Scan for the cell matching the given text and deliver its (x, y) coordinate at center. 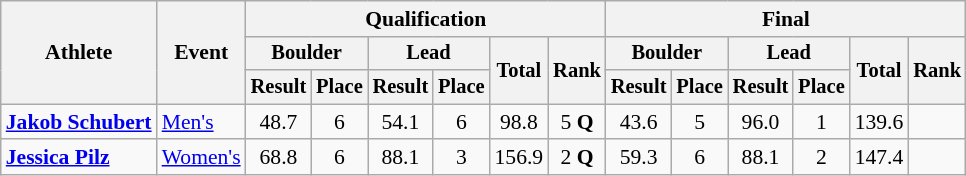
147.4 (880, 158)
139.6 (880, 122)
Final (786, 19)
98.8 (520, 122)
Qualification (426, 19)
Event (202, 52)
2 (821, 158)
1 (821, 122)
2 Q (577, 158)
156.9 (520, 158)
Jakob Schubert (79, 122)
68.8 (279, 158)
96.0 (761, 122)
54.1 (401, 122)
43.6 (639, 122)
Athlete (79, 52)
5 (699, 122)
Jessica Pilz (79, 158)
Men's (202, 122)
59.3 (639, 158)
5 Q (577, 122)
Women's (202, 158)
3 (461, 158)
48.7 (279, 122)
